Extract the (X, Y) coordinate from the center of the cell holding the provided text.  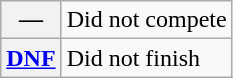
Did not compete (146, 20)
Did not finish (146, 58)
— (31, 20)
DNF (31, 58)
